Find where the given text appears and provide that cell's center as (x, y) coordinate. 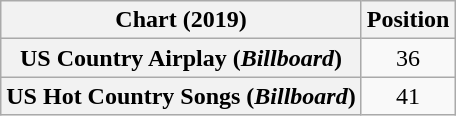
US Country Airplay (Billboard) (181, 58)
US Hot Country Songs (Billboard) (181, 96)
Chart (2019) (181, 20)
36 (408, 58)
Position (408, 20)
41 (408, 96)
